Return the (X, Y) coordinate for the center point of the cell that contains the specified text.  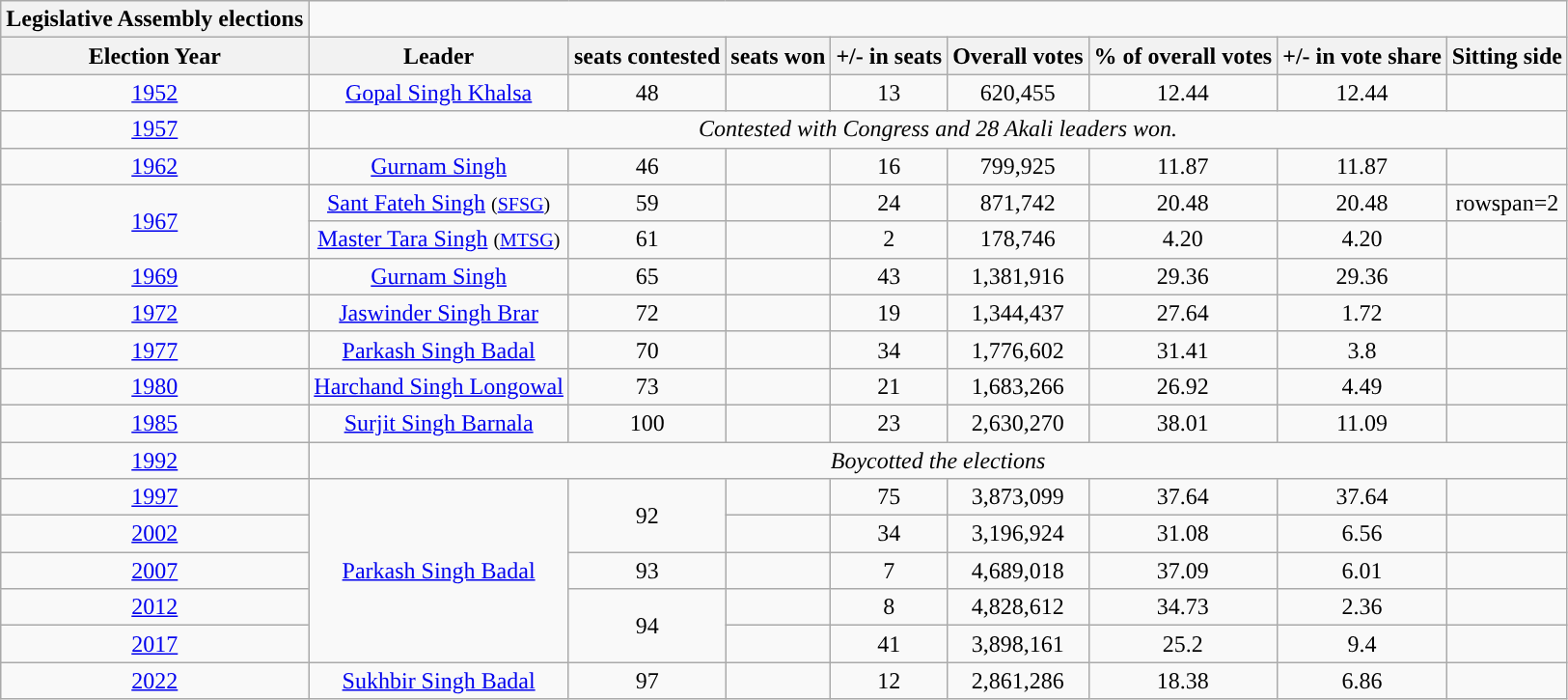
93 (646, 571)
seats won (778, 56)
2,861,286 (1018, 681)
3,873,099 (1018, 497)
3,898,161 (1018, 644)
34.73 (1183, 607)
Jaswinder Singh Brar (439, 313)
92 (646, 516)
4,828,612 (1018, 607)
2 (890, 239)
799,925 (1018, 166)
Overall votes (1018, 56)
23 (890, 423)
70 (646, 350)
Legislative Assembly elections (154, 19)
27.64 (1183, 313)
94 (646, 626)
43 (890, 276)
18.38 (1183, 681)
Sitting side (1507, 56)
1.72 (1362, 313)
1972 (154, 313)
Contested with Congress and 28 Akali leaders won. (938, 129)
Surjit Singh Barnala (439, 423)
6.86 (1362, 681)
2.36 (1362, 607)
Election Year (154, 56)
2,630,270 (1018, 423)
1980 (154, 386)
seats contested (646, 56)
1997 (154, 497)
871,742 (1018, 203)
Master Tara Singh (MTSG) (439, 239)
12 (890, 681)
21 (890, 386)
2022 (154, 681)
31.41 (1183, 350)
Harchand Singh Longowal (439, 386)
3,196,924 (1018, 534)
3.8 (1362, 350)
26.92 (1183, 386)
1,344,437 (1018, 313)
11.09 (1362, 423)
Sant Fateh Singh (SFSG) (439, 203)
% of overall votes (1183, 56)
1967 (154, 221)
16 (890, 166)
Leader (439, 56)
4,689,018 (1018, 571)
48 (646, 93)
100 (646, 423)
Boycotted the elections (938, 461)
1957 (154, 129)
1977 (154, 350)
38.01 (1183, 423)
1952 (154, 93)
97 (646, 681)
61 (646, 239)
Sukhbir Singh Badal (439, 681)
1985 (154, 423)
+/- in vote share (1362, 56)
Gopal Singh Khalsa (439, 93)
1969 (154, 276)
31.08 (1183, 534)
+/- in seats (890, 56)
1992 (154, 461)
2017 (154, 644)
2002 (154, 534)
41 (890, 644)
1962 (154, 166)
7 (890, 571)
75 (890, 497)
9.4 (1362, 644)
59 (646, 203)
1,381,916 (1018, 276)
rowspan=2 (1507, 203)
8 (890, 607)
1,776,602 (1018, 350)
25.2 (1183, 644)
4.49 (1362, 386)
2007 (154, 571)
37.09 (1183, 571)
65 (646, 276)
2012 (154, 607)
19 (890, 313)
6.56 (1362, 534)
72 (646, 313)
6.01 (1362, 571)
24 (890, 203)
620,455 (1018, 93)
178,746 (1018, 239)
13 (890, 93)
73 (646, 386)
1,683,266 (1018, 386)
46 (646, 166)
